Detect which cell encompasses the target text, then output its [x, y] center coordinate. 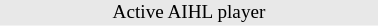
Active AIHL player [189, 13]
